Determine the [x, y] coordinate at the center of the cell enclosing the given text.  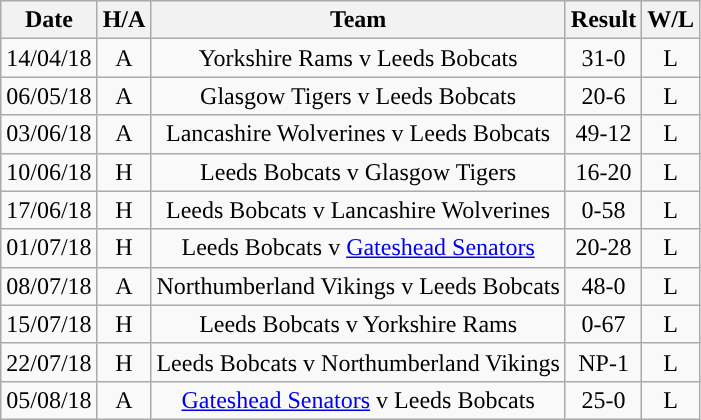
Leeds Bobcats v Northumberland Vikings [358, 362]
Gateshead Senators v Leeds Bobcats [358, 400]
Result [603, 20]
Glasgow Tigers v Leeds Bobcats [358, 96]
Lancashire Wolverines v Leeds Bobcats [358, 134]
NP-1 [603, 362]
05/08/18 [49, 400]
Leeds Bobcats v Yorkshire Rams [358, 324]
06/05/18 [49, 96]
25-0 [603, 400]
49-12 [603, 134]
H/A [124, 20]
20-28 [603, 248]
17/06/18 [49, 210]
W/L [671, 20]
08/07/18 [49, 286]
Yorkshire Rams v Leeds Bobcats [358, 58]
01/07/18 [49, 248]
10/06/18 [49, 172]
31-0 [603, 58]
14/04/18 [49, 58]
0-58 [603, 210]
Northumberland Vikings v Leeds Bobcats [358, 286]
Leeds Bobcats v Glasgow Tigers [358, 172]
48-0 [603, 286]
Team [358, 20]
Date [49, 20]
Leeds Bobcats v Lancashire Wolverines [358, 210]
22/07/18 [49, 362]
15/07/18 [49, 324]
03/06/18 [49, 134]
16-20 [603, 172]
0-67 [603, 324]
Leeds Bobcats v Gateshead Senators [358, 248]
20-6 [603, 96]
